Detect which cell encompasses the target text, then output its [X, Y] center coordinate. 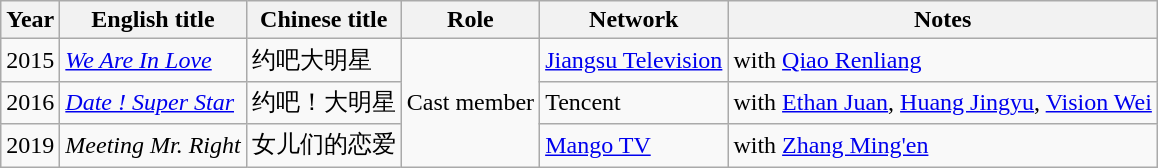
We Are In Love [153, 60]
2019 [30, 146]
约吧大明星 [324, 60]
2016 [30, 102]
Mango TV [634, 146]
Meeting Mr. Right [153, 146]
Notes [942, 20]
Date ! Super Star [153, 102]
Year [30, 20]
Chinese title [324, 20]
Tencent [634, 102]
with Zhang Ming'en [942, 146]
Network [634, 20]
Role [470, 20]
约吧！大明星 [324, 102]
女儿们的恋爱 [324, 146]
with Qiao Renliang [942, 60]
Cast member [470, 103]
Jiangsu Television [634, 60]
with Ethan Juan, Huang Jingyu, Vision Wei [942, 102]
2015 [30, 60]
English title [153, 20]
